Extract the (x, y) coordinate from the center of the cell holding the provided text.  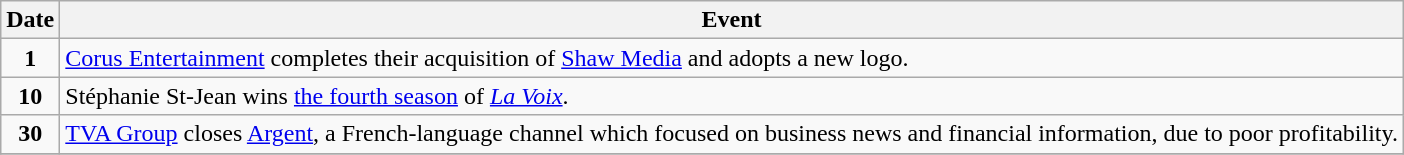
TVA Group closes Argent, a French-language channel which focused on business news and financial information, due to poor profitability. (732, 134)
10 (30, 96)
30 (30, 134)
Event (732, 20)
Stéphanie St-Jean wins the fourth season of La Voix. (732, 96)
1 (30, 58)
Corus Entertainment completes their acquisition of Shaw Media and adopts a new logo. (732, 58)
Date (30, 20)
